Return the [X, Y] coordinate for the center point of the cell that contains the specified text.  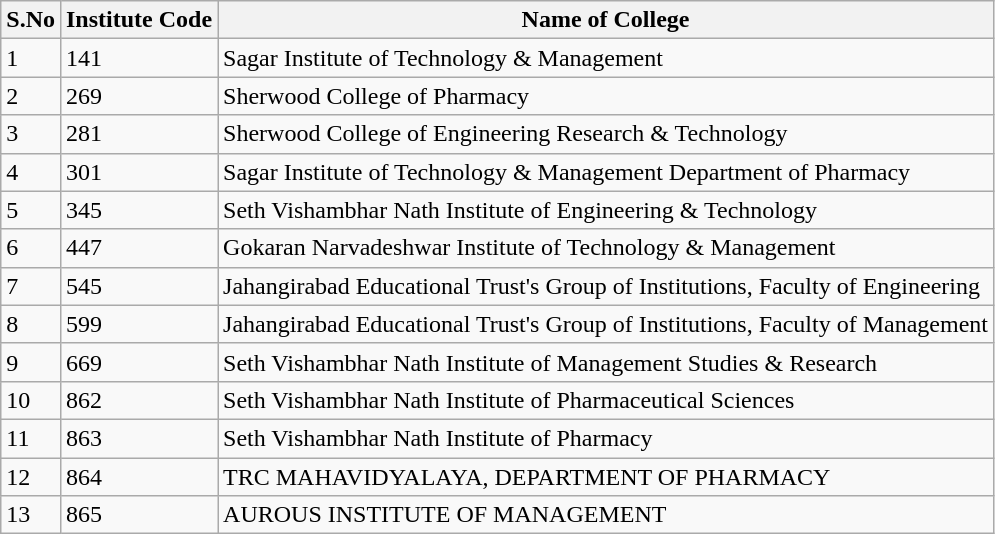
S.No [31, 20]
Name of College [606, 20]
345 [138, 210]
9 [31, 362]
141 [138, 58]
Seth Vishambhar Nath Institute of Pharmacy [606, 438]
5 [31, 210]
Seth Vishambhar Nath Institute of Pharmaceutical Sciences [606, 400]
Seth Vishambhar Nath Institute of Management Studies & Research [606, 362]
Sagar Institute of Technology & Management [606, 58]
Sherwood College of Pharmacy [606, 96]
AUROUS INSTITUTE OF MANAGEMENT [606, 515]
545 [138, 286]
13 [31, 515]
269 [138, 96]
863 [138, 438]
10 [31, 400]
2 [31, 96]
301 [138, 172]
8 [31, 324]
Gokaran Narvadeshwar Institute of Technology & Management [606, 248]
TRC MAHAVIDYALAYA, DEPARTMENT OF PHARMACY [606, 477]
862 [138, 400]
599 [138, 324]
12 [31, 477]
3 [31, 134]
Seth Vishambhar Nath Institute of Engineering & Technology [606, 210]
7 [31, 286]
6 [31, 248]
864 [138, 477]
447 [138, 248]
Jahangirabad Educational Trust's Group of Institutions, Faculty of Engineering [606, 286]
4 [31, 172]
Institute Code [138, 20]
1 [31, 58]
281 [138, 134]
Sherwood College of Engineering Research & Technology [606, 134]
865 [138, 515]
669 [138, 362]
Sagar Institute of Technology & Management Department of Pharmacy [606, 172]
Jahangirabad Educational Trust's Group of Institutions, Faculty of Management [606, 324]
11 [31, 438]
